From the cell containing the given text, extract its center point as [x, y] coordinate. 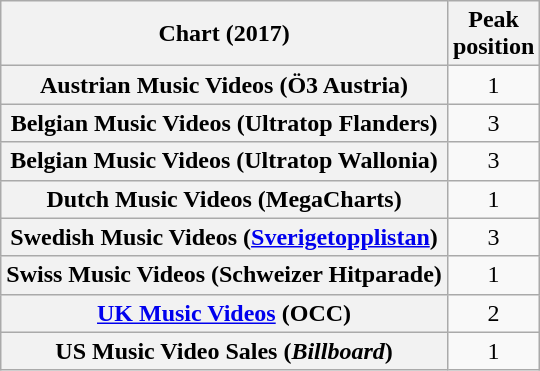
Belgian Music Videos (Ultratop Wallonia) [224, 161]
Peakposition [493, 34]
Chart (2017) [224, 34]
US Music Video Sales (Billboard) [224, 351]
Belgian Music Videos (Ultratop Flanders) [224, 123]
Dutch Music Videos (MegaCharts) [224, 199]
2 [493, 313]
UK Music Videos (OCC) [224, 313]
Swiss Music Videos (Schweizer Hitparade) [224, 275]
Austrian Music Videos (Ö3 Austria) [224, 85]
Swedish Music Videos (Sverigetopplistan) [224, 237]
